Provide the [X, Y] coordinate of the cell's center where the given text is located.  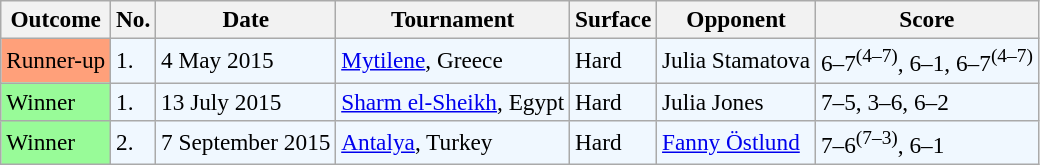
6–7(4–7), 6–1, 6–7(4–7) [926, 60]
2. [134, 142]
Julia Stamatova [736, 60]
Tournament [453, 19]
Outcome [56, 19]
13 July 2015 [246, 101]
Runner-up [56, 60]
Julia Jones [736, 101]
Opponent [736, 19]
No. [134, 19]
Fanny Östlund [736, 142]
Score [926, 19]
4 May 2015 [246, 60]
Mytilene, Greece [453, 60]
7–6(7–3), 6–1 [926, 142]
7 September 2015 [246, 142]
Date [246, 19]
Sharm el-Sheikh, Egypt [453, 101]
Surface [614, 19]
Antalya, Turkey [453, 142]
7–5, 3–6, 6–2 [926, 101]
